For the text-containing cell, return its midpoint in [x, y] coordinate format. 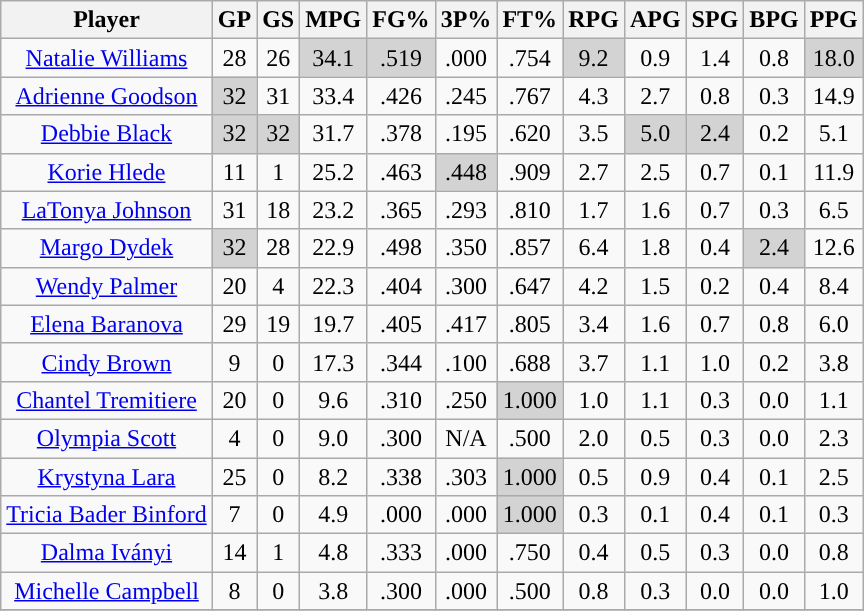
17.3 [334, 362]
.463 [401, 172]
9.2 [594, 58]
.620 [530, 134]
12.6 [834, 248]
FG% [401, 20]
26 [278, 58]
.417 [466, 324]
.647 [530, 286]
Krystyna Lara [106, 477]
11.9 [834, 172]
Natalie Williams [106, 58]
.293 [466, 210]
18 [278, 210]
.245 [466, 96]
9 [234, 362]
6.5 [834, 210]
Wendy Palmer [106, 286]
3P% [466, 20]
.195 [466, 134]
25 [234, 477]
9.0 [334, 438]
APG [655, 20]
7 [234, 515]
34.1 [334, 58]
.365 [401, 210]
.378 [401, 134]
8.2 [334, 477]
GP [234, 20]
2.3 [834, 438]
14.9 [834, 96]
9.6 [334, 400]
5.1 [834, 134]
Tricia Bader Binford [106, 515]
.857 [530, 248]
4.3 [594, 96]
5.0 [655, 134]
.250 [466, 400]
.810 [530, 210]
.333 [401, 553]
Debbie Black [106, 134]
FT% [530, 20]
BPG [774, 20]
RPG [594, 20]
4.9 [334, 515]
.498 [401, 248]
.310 [401, 400]
1.8 [655, 248]
GS [278, 20]
4.8 [334, 553]
23.2 [334, 210]
4.2 [594, 286]
Olympia Scott [106, 438]
.426 [401, 96]
2.0 [594, 438]
MPG [334, 20]
19 [278, 324]
18.0 [834, 58]
N/A [466, 438]
Elena Baranova [106, 324]
1.5 [655, 286]
Korie Hlede [106, 172]
SPG [715, 20]
29 [234, 324]
.750 [530, 553]
.338 [401, 477]
.909 [530, 172]
.303 [466, 477]
.754 [530, 58]
6.4 [594, 248]
22.3 [334, 286]
.100 [466, 362]
.344 [401, 362]
11 [234, 172]
8.4 [834, 286]
.404 [401, 286]
.448 [466, 172]
6.0 [834, 324]
1.7 [594, 210]
14 [234, 553]
3.4 [594, 324]
33.4 [334, 96]
Margo Dydek [106, 248]
Player [106, 20]
22.9 [334, 248]
3.5 [594, 134]
.405 [401, 324]
.805 [530, 324]
8 [234, 591]
.688 [530, 362]
.767 [530, 96]
Michelle Campbell [106, 591]
LaTonya Johnson [106, 210]
31.7 [334, 134]
.350 [466, 248]
Cindy Brown [106, 362]
Chantel Tremitiere [106, 400]
.519 [401, 58]
1.4 [715, 58]
PPG [834, 20]
Dalma Iványi [106, 553]
Adrienne Goodson [106, 96]
19.7 [334, 324]
3.7 [594, 362]
25.2 [334, 172]
